Find where the given text appears and provide that cell's center as (x, y) coordinate. 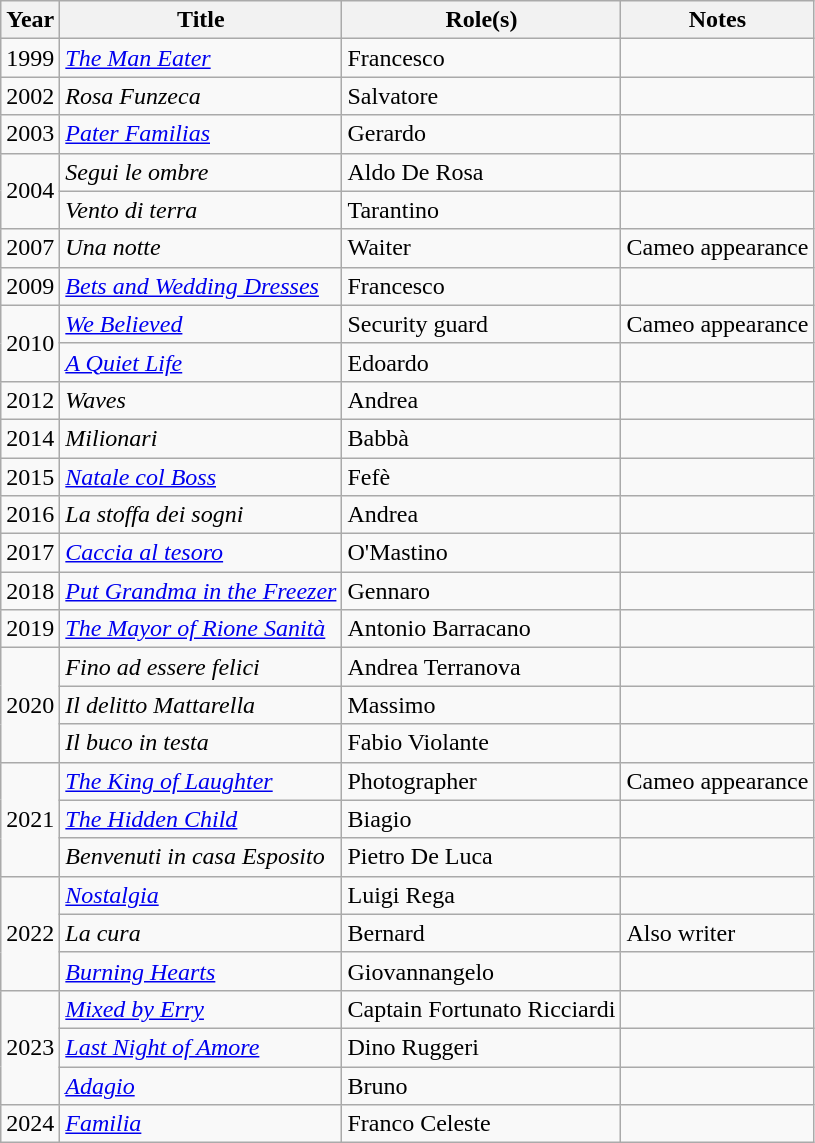
Vento di terra (201, 210)
Waiter (482, 248)
Role(s) (482, 20)
Rosa Funzeca (201, 96)
Year (30, 20)
Milionari (201, 438)
Bets and Wedding Dresses (201, 286)
Title (201, 20)
Pietro De Luca (482, 857)
Photographer (482, 781)
1999 (30, 58)
The Hidden Child (201, 819)
Familia (201, 1124)
Pater Familias (201, 134)
Also writer (718, 933)
2002 (30, 96)
O'Mastino (482, 553)
The Mayor of Rione Sanità (201, 629)
Babbà (482, 438)
Adagio (201, 1085)
Gerardo (482, 134)
Security guard (482, 324)
Fefè (482, 477)
Notes (718, 20)
Una notte (201, 248)
Fabio Violante (482, 743)
Edoardo (482, 362)
2022 (30, 933)
A Quiet Life (201, 362)
Waves (201, 400)
Antonio Barracano (482, 629)
Salvatore (482, 96)
Aldo De Rosa (482, 172)
2018 (30, 591)
2009 (30, 286)
The King of Laughter (201, 781)
Benvenuti in casa Esposito (201, 857)
2014 (30, 438)
Andrea Terranova (482, 667)
The Man Eater (201, 58)
2016 (30, 515)
Luigi Rega (482, 895)
2004 (30, 191)
Bernard (482, 933)
Gennaro (482, 591)
Burning Hearts (201, 971)
2019 (30, 629)
2010 (30, 343)
Biagio (482, 819)
2003 (30, 134)
Last Night of Amore (201, 1047)
Captain Fortunato Ricciardi (482, 1009)
We Believed (201, 324)
2020 (30, 705)
2007 (30, 248)
La cura (201, 933)
Dino Ruggeri (482, 1047)
La stoffa dei sogni (201, 515)
Franco Celeste (482, 1124)
Fino ad essere felici (201, 667)
2023 (30, 1047)
Tarantino (482, 210)
Nostalgia (201, 895)
Segui le ombre (201, 172)
2024 (30, 1124)
Natale col Boss (201, 477)
Il buco in testa (201, 743)
2015 (30, 477)
Il delitto Mattarella (201, 705)
2017 (30, 553)
Massimo (482, 705)
Caccia al tesoro (201, 553)
2021 (30, 819)
2012 (30, 400)
Giovannangelo (482, 971)
Mixed by Erry (201, 1009)
Put Grandma in the Freezer (201, 591)
Bruno (482, 1085)
